Pinpoint the cell where the given text exists, returning its [X, Y] midpoint coordinate. 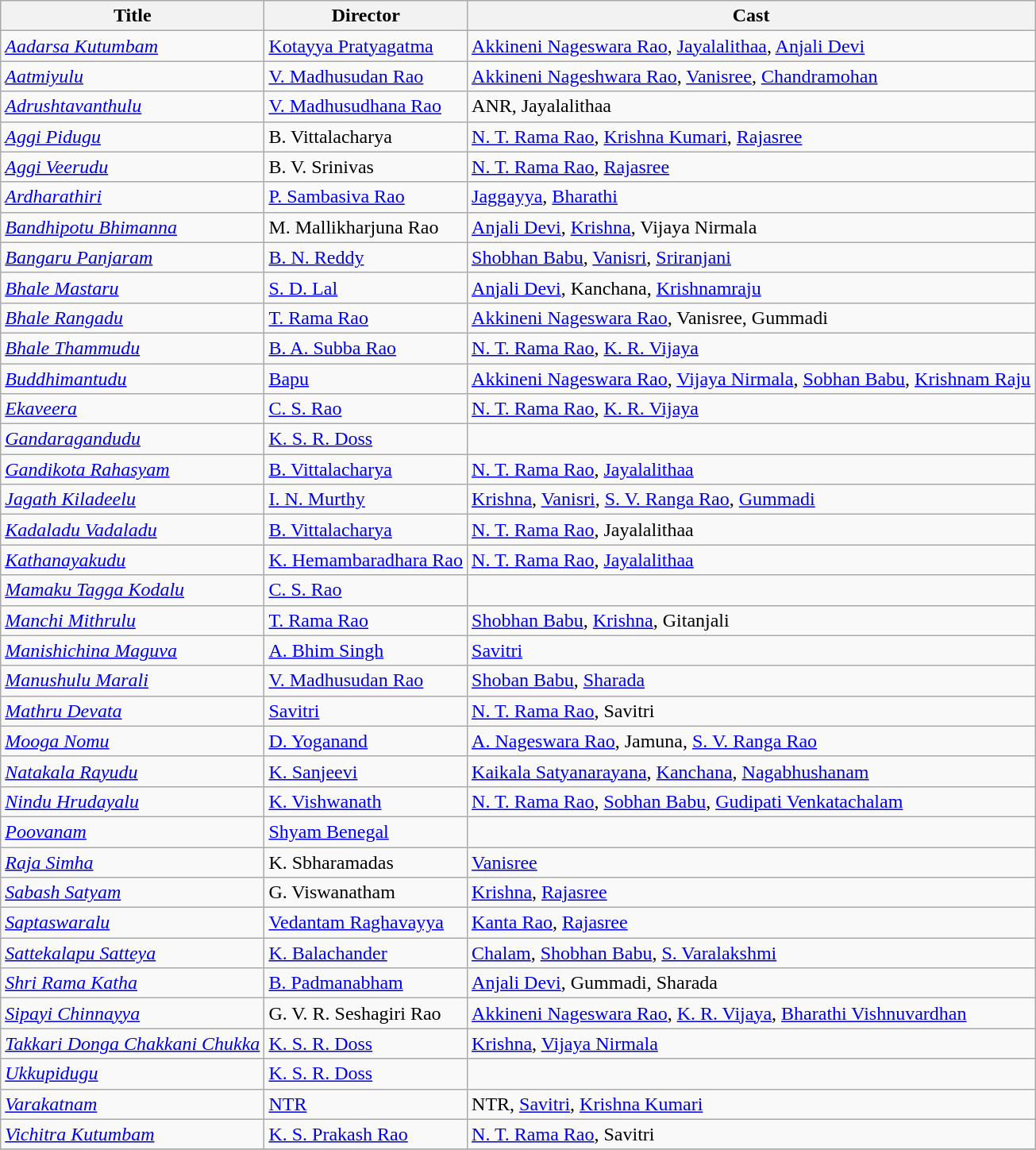
Sattekalapu Satteya [133, 953]
Bhale Thammudu [133, 348]
A. Bhim Singh [366, 650]
M. Mallikharjuna Rao [366, 227]
Nindu Hrudayalu [133, 801]
Ekaveera [133, 409]
Manchi Mithrulu [133, 620]
Akkineni Nageswara Rao, Vijaya Nirmala, Sobhan Babu, Krishnam Raju [751, 379]
Ardharathiri [133, 197]
K. S. Prakash Rao [366, 1134]
Poovanam [133, 832]
Akkineni Nageshwara Rao, Vanisree, Chandramohan [751, 76]
Adrushtavanthulu [133, 106]
Bhale Rangadu [133, 318]
Sipayi Chinnayya [133, 1013]
Aadarsa Kutumbam [133, 46]
S. D. Lal [366, 287]
Mamaku Tagga Kodalu [133, 590]
G. V. R. Seshagiri Rao [366, 1013]
Chalam, Shobhan Babu, S. Varalakshmi [751, 953]
Aggi Pidugu [133, 137]
Manishichina Maguva [133, 650]
Anjali Devi, Krishna, Vijaya Nirmala [751, 227]
Akkineni Nageswara Rao, Vanisree, Gummadi [751, 318]
Gandikota Rahasyam [133, 469]
Krishna, Vanisri, S. V. Ranga Rao, Gummadi [751, 500]
Aatmiyulu [133, 76]
K. Sbharamadas [366, 862]
Krishna, Rajasree [751, 893]
Director [366, 16]
Shobhan Babu, Vanisri, Sriranjani [751, 257]
Manushulu Marali [133, 681]
Natakala Rayudu [133, 771]
P. Sambasiva Rao [366, 197]
Kaikala Satyanarayana, Kanchana, Nagabhushanam [751, 771]
Anjali Devi, Kanchana, Krishnamraju [751, 287]
Akkineni Nageswara Rao, K. R. Vijaya, Bharathi Vishnuvardhan [751, 1013]
Bhale Mastaru [133, 287]
Takkari Donga Chakkani Chukka [133, 1044]
B. Padmanabham [366, 983]
Kadaladu Vadaladu [133, 530]
V. Madhusudhana Rao [366, 106]
Title [133, 16]
N. T. Rama Rao, Krishna Kumari, Rajasree [751, 137]
K. Sanjeevi [366, 771]
N. T. Rama Rao, Sobhan Babu, Gudipati Venkatachalam [751, 801]
Akkineni Nageswara Rao, Jayalalithaa, Anjali Devi [751, 46]
Krishna, Vijaya Nirmala [751, 1044]
Shri Rama Katha [133, 983]
Kanta Rao, Rajasree [751, 923]
Anjali Devi, Gummadi, Sharada [751, 983]
Varakatnam [133, 1104]
Shobhan Babu, Krishna, Gitanjali [751, 620]
N. T. Rama Rao, Rajasree [751, 167]
Jagath Kiladeelu [133, 500]
Vanisree [751, 862]
Mathru Devata [133, 711]
K. Balachander [366, 953]
Kathanayakudu [133, 560]
D. Yoganand [366, 741]
Bangaru Panjaram [133, 257]
K. Hemambaradhara Rao [366, 560]
Shoban Babu, Sharada [751, 681]
Vichitra Kutumbam [133, 1134]
Bapu [366, 379]
B. V. Srinivas [366, 167]
Saptaswaralu [133, 923]
B. A. Subba Rao [366, 348]
Cast [751, 16]
Kotayya Pratyagatma [366, 46]
Raja Simha [133, 862]
G. Viswanatham [366, 893]
Sabash Satyam [133, 893]
A. Nageswara Rao, Jamuna, S. V. Ranga Rao [751, 741]
Mooga Nomu [133, 741]
Ukkupidugu [133, 1074]
Vedantam Raghavayya [366, 923]
Shyam Benegal [366, 832]
Bandhipotu Bhimanna [133, 227]
Aggi Veerudu [133, 167]
NTR [366, 1104]
NTR, Savitri, Krishna Kumari [751, 1104]
B. N. Reddy [366, 257]
ANR, Jayalalithaa [751, 106]
Jaggayya, Bharathi [751, 197]
I. N. Murthy [366, 500]
Buddhimantudu [133, 379]
Gandaragandudu [133, 439]
K. Vishwanath [366, 801]
